Output the [x, y] coordinate of the center of the cell containing the given text.  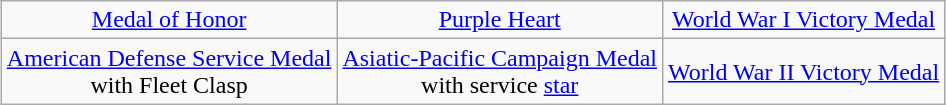
World War II Victory Medal [804, 72]
Purple Heart [500, 20]
World War I Victory Medal [804, 20]
Asiatic-Pacific Campaign Medal with service star [500, 72]
American Defense Service Medal with Fleet Clasp [169, 72]
Medal of Honor [169, 20]
